Search for the cell housing the specified text and yield its (x, y) center coordinate. 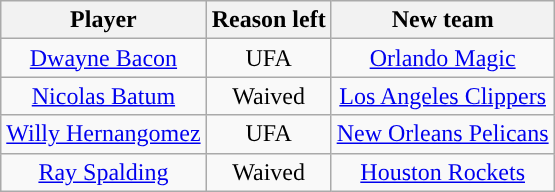
New team (442, 20)
Orlando Magic (442, 58)
Nicolas Batum (104, 96)
Ray Spalding (104, 172)
Dwayne Bacon (104, 58)
Houston Rockets (442, 172)
Willy Hernangomez (104, 134)
Reason left (268, 20)
New Orleans Pelicans (442, 134)
Player (104, 20)
Los Angeles Clippers (442, 96)
